Find where the given text appears and provide that cell's center as [x, y] coordinate. 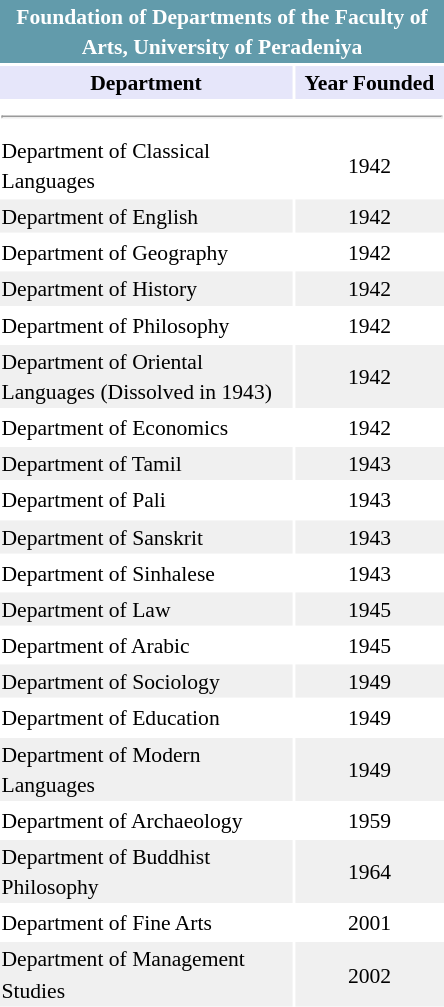
Foundation of Departments of the Faculty of Arts, University of Peradeniya [222, 32]
Department of Modern Languages [146, 768]
1964 [370, 872]
Department of English [146, 216]
Department of Education [146, 718]
Year Founded [370, 82]
Department of Economics [146, 428]
Department of Tamil [146, 464]
Department of History [146, 288]
Department of Sociology [146, 682]
Department of Pali [146, 500]
1959 [370, 820]
Department of Archaeology [146, 820]
Department of Geography [146, 252]
Department of Buddhist Philosophy [146, 872]
2001 [370, 922]
Department of Oriental Languages (Dissolved in 1943) [146, 376]
Department [146, 82]
Department of Sanskrit [146, 536]
Department of Philosophy [146, 324]
Department of Sinhalese [146, 572]
Department of Law [146, 608]
Department of Fine Arts [146, 922]
Department of Management Studies [146, 974]
2002 [370, 974]
Department of Classical Languages [146, 164]
Department of Arabic [146, 646]
